Detect which cell encompasses the target text, then output its (x, y) center coordinate. 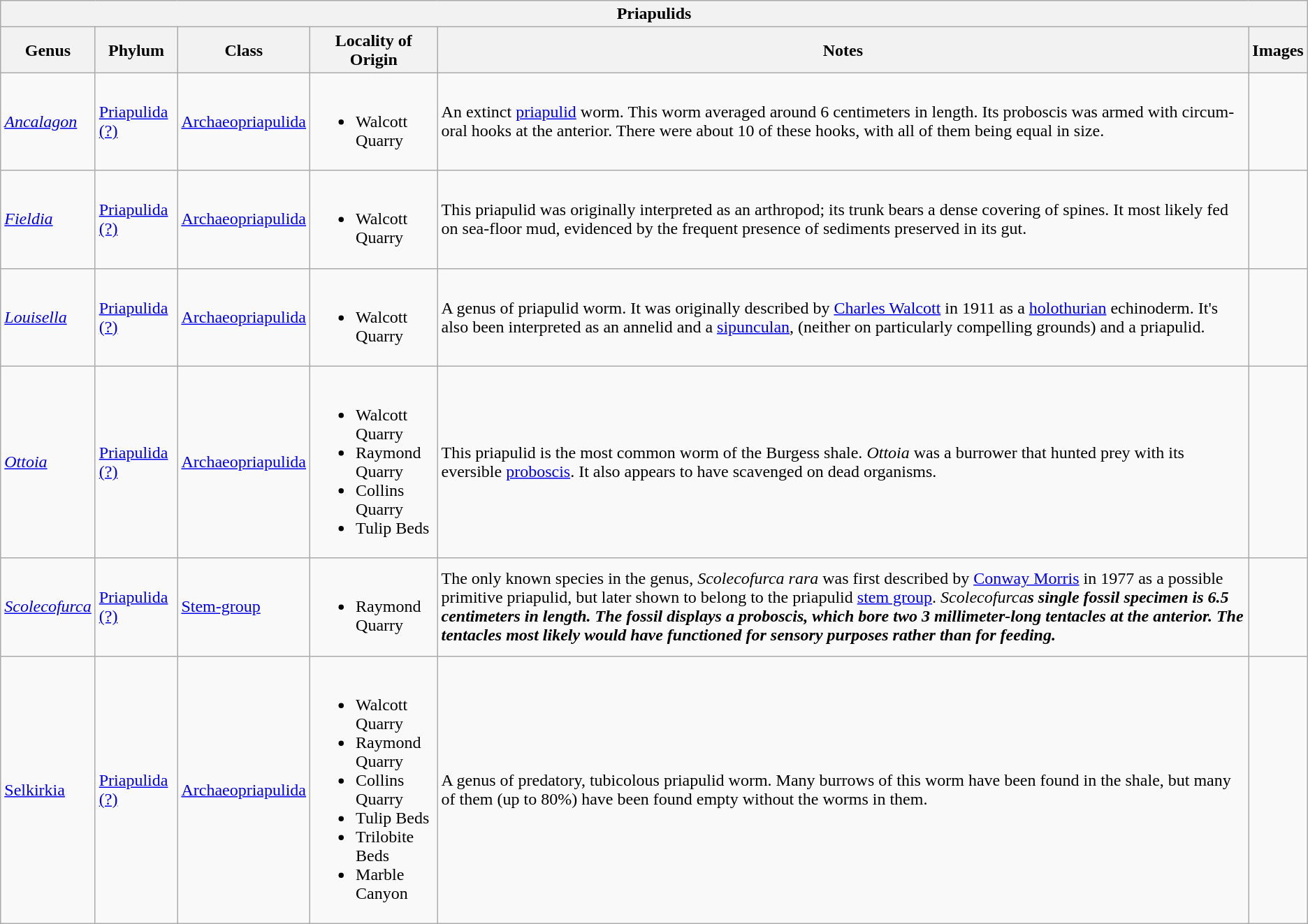
Genus (48, 50)
Fieldia (48, 219)
Walcott QuarryRaymond QuarryCollins QuarryTulip BedsTrilobite BedsMarble Canyon (374, 789)
Selkirkia (48, 789)
Notes (843, 50)
Raymond Quarry (374, 607)
Images (1278, 50)
Phylum (136, 50)
Ottoia (48, 462)
Class (244, 50)
Louisella (48, 317)
Locality of Origin (374, 50)
Priapulids (654, 14)
Stem-group (244, 607)
Ancalagon (48, 122)
Scolecofurca (48, 607)
Walcott QuarryRaymond QuarryCollins QuarryTulip Beds (374, 462)
